Capture the cell that displays the provided text and extract its [x, y] central coordinate. 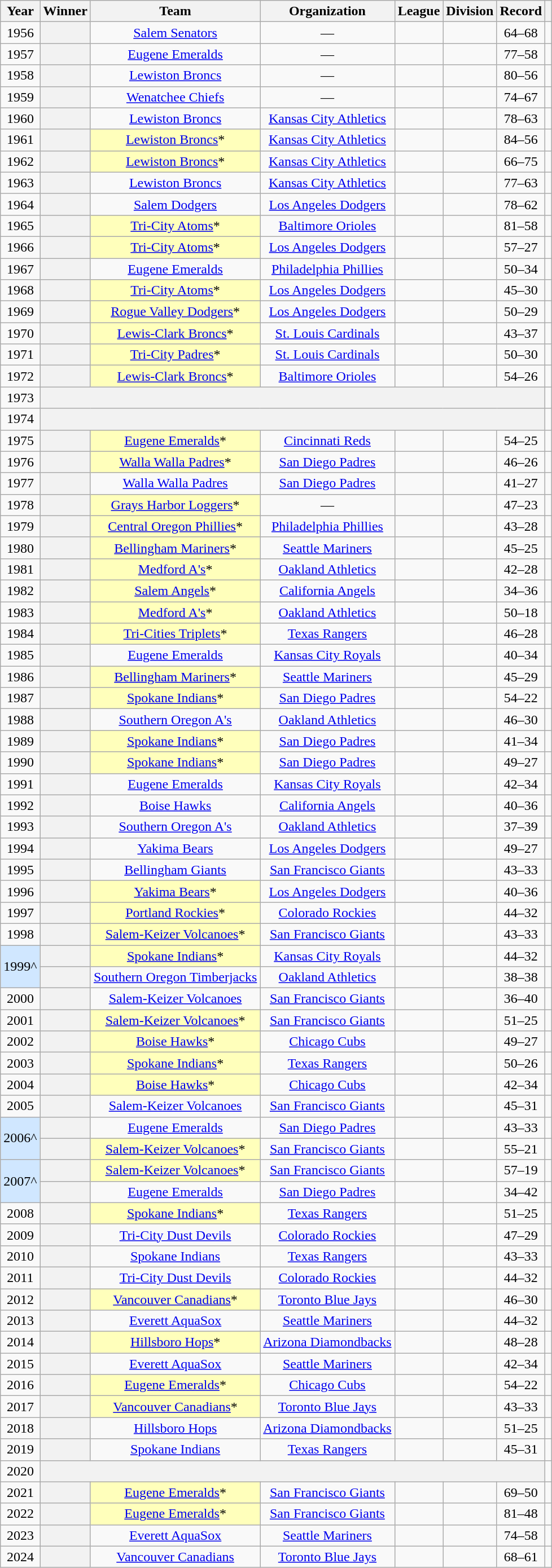
34–42 [521, 1192]
38–38 [521, 977]
Salem Senators [175, 33]
2022 [20, 1514]
1961 [20, 140]
Record [521, 11]
2011 [20, 1278]
50–30 [521, 355]
81–48 [521, 1514]
46–26 [521, 462]
Grays Harbor Loggers* [175, 505]
Cincinnati Reds [327, 441]
78–63 [521, 118]
1998 [20, 934]
1989 [20, 741]
1971 [20, 355]
2018 [20, 1428]
1987 [20, 698]
2023 [20, 1535]
55–21 [521, 1149]
1970 [20, 333]
1999^ [20, 967]
1974 [20, 419]
1975 [20, 441]
Year [20, 11]
45–29 [521, 677]
46–28 [521, 634]
54–26 [521, 376]
Winner [65, 11]
1992 [20, 805]
Walla Walla Padres* [175, 462]
57–19 [521, 1170]
Walla Walla Padres [175, 483]
1986 [20, 677]
50–29 [521, 312]
57–27 [521, 247]
54–25 [521, 441]
Tri-Cities Triplets* [175, 634]
1977 [20, 483]
Rogue Valley Dodgers* [175, 312]
Central Oregon Phillies* [175, 526]
1956 [20, 33]
1976 [20, 462]
Portland Rockies* [175, 913]
1966 [20, 247]
2014 [20, 1342]
77–63 [521, 183]
1963 [20, 183]
2008 [20, 1213]
1993 [20, 827]
2004 [20, 1085]
36–40 [521, 999]
Organization [327, 11]
1982 [20, 591]
1967 [20, 269]
Bellingham Giants [175, 870]
2007^ [20, 1181]
Wenatchee Chiefs [175, 97]
2005 [20, 1106]
1983 [20, 612]
66–75 [521, 161]
2010 [20, 1256]
2001 [20, 1020]
Hillsboro Hops* [175, 1342]
Division [470, 11]
77–58 [521, 54]
50–18 [521, 612]
69–50 [521, 1492]
1958 [20, 76]
80–56 [521, 76]
2000 [20, 999]
Salem Angels* [175, 591]
2003 [20, 1063]
Team [175, 11]
Boise Hawks [175, 805]
1962 [20, 161]
81–58 [521, 226]
37–39 [521, 827]
1978 [20, 505]
34–36 [521, 591]
2017 [20, 1407]
1959 [20, 97]
42–28 [521, 569]
Yakima Bears* [175, 891]
Southern Oregon Timberjacks [175, 977]
1969 [20, 312]
45–25 [521, 548]
68–61 [521, 1557]
1964 [20, 204]
1991 [20, 784]
2009 [20, 1235]
1985 [20, 655]
Salem Dodgers [175, 204]
League [419, 11]
1960 [20, 118]
47–23 [521, 505]
50–26 [521, 1063]
1973 [20, 398]
2019 [20, 1450]
1965 [20, 226]
Vancouver Canadians [175, 1557]
2012 [20, 1299]
2006^ [20, 1138]
1996 [20, 891]
2002 [20, 1042]
74–58 [521, 1535]
1968 [20, 290]
50–34 [521, 269]
Hillsboro Hops [175, 1428]
1990 [20, 763]
74–67 [521, 97]
2021 [20, 1492]
48–28 [521, 1342]
2016 [20, 1385]
41–27 [521, 483]
1980 [20, 548]
47–29 [521, 1235]
1981 [20, 569]
1997 [20, 913]
Yakima Bears [175, 848]
1979 [20, 526]
1972 [20, 376]
1988 [20, 720]
2024 [20, 1557]
43–28 [521, 526]
1957 [20, 54]
2020 [20, 1471]
43–37 [521, 333]
41–34 [521, 741]
40–34 [521, 655]
78–62 [521, 204]
64–68 [521, 33]
2015 [20, 1364]
1984 [20, 634]
84–56 [521, 140]
45–30 [521, 290]
2013 [20, 1321]
Tri-City Padres* [175, 355]
1994 [20, 848]
1995 [20, 870]
